Pinpoint the cell where the given text exists, returning its (X, Y) midpoint coordinate. 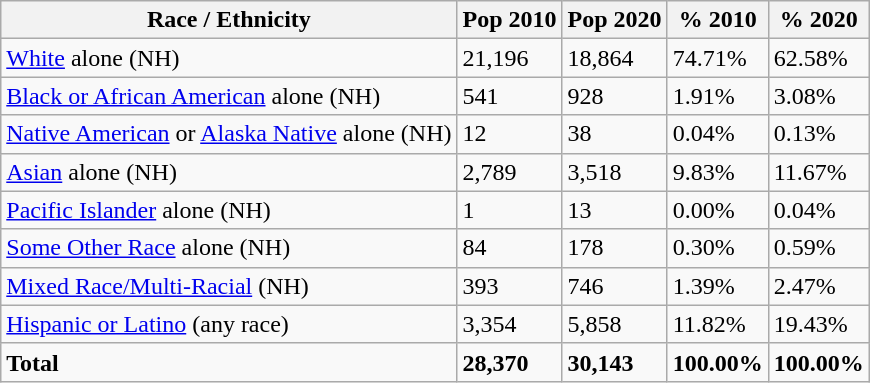
Race / Ethnicity (229, 20)
Some Other Race alone (NH) (229, 248)
746 (614, 286)
9.83% (718, 172)
12 (510, 134)
30,143 (614, 362)
28,370 (510, 362)
1.39% (718, 286)
38 (614, 134)
3.08% (818, 96)
74.71% (718, 58)
0.30% (718, 248)
19.43% (818, 324)
Pop 2010 (510, 20)
21,196 (510, 58)
Hispanic or Latino (any race) (229, 324)
% 2020 (818, 20)
Total (229, 362)
393 (510, 286)
3,518 (614, 172)
5,858 (614, 324)
2.47% (818, 286)
White alone (NH) (229, 58)
0.59% (818, 248)
Black or African American alone (NH) (229, 96)
% 2010 (718, 20)
Asian alone (NH) (229, 172)
Mixed Race/Multi-Racial (NH) (229, 286)
178 (614, 248)
928 (614, 96)
13 (614, 210)
84 (510, 248)
Native American or Alaska Native alone (NH) (229, 134)
11.67% (818, 172)
18,864 (614, 58)
2,789 (510, 172)
541 (510, 96)
Pop 2020 (614, 20)
0.00% (718, 210)
0.13% (818, 134)
62.58% (818, 58)
11.82% (718, 324)
1 (510, 210)
Pacific Islander alone (NH) (229, 210)
3,354 (510, 324)
1.91% (718, 96)
